Provide the [X, Y] coordinate of the cell's center where the given text is located.  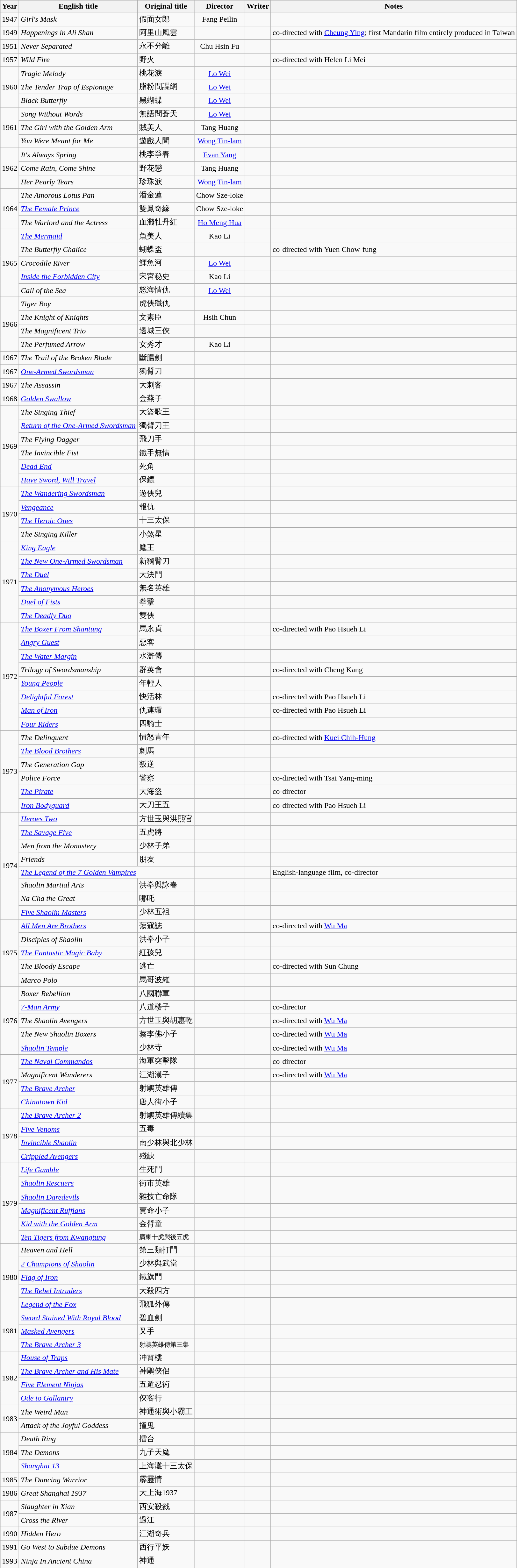
The Legend of the 7 Golden Vampires [107, 872]
方世玉與洪熙官 [166, 819]
The Girl with the Golden Arm [78, 127]
Slaughter in Xian [78, 1507]
叉手 [166, 1332]
射鵰英雄傳 [166, 1088]
第三類打鬥 [166, 1250]
紅孩兒 [166, 953]
Crippled Avengers [78, 1157]
Police Force [78, 778]
1982 [10, 1378]
阿里山風雲 [166, 32]
co-directed with Sun Chung [394, 967]
大殺四方 [166, 1291]
九子天魔 [166, 1453]
Year [10, 6]
江湖漢子 [166, 1075]
Writer [258, 6]
Boxer Rebellion [78, 994]
江湖奇兵 [166, 1534]
The Water Margin [78, 656]
Flag of Iron [78, 1278]
1964 [10, 209]
大刀王五 [166, 805]
少林與武當 [166, 1264]
Heaven and Hell [78, 1250]
Kid with the Golden Arm [78, 1224]
蝴蝶盃 [166, 250]
刺馬 [166, 751]
The Naval Commandos [78, 1062]
The Shaolin Avengers [78, 1021]
過江 [166, 1520]
1966 [10, 324]
Shaolin Daredevils [78, 1197]
大決鬥 [166, 575]
蔡李佛小子 [166, 1034]
仇連環 [166, 711]
八國聯軍 [166, 994]
獨臂刀王 [166, 426]
co-directed with Helen Li Mei [394, 60]
co-directed with Tsai Yang-ming [394, 778]
珍珠淚 [166, 182]
無語問蒼天 [166, 114]
The Knight of Knights [78, 317]
魚美人 [166, 236]
Friends [78, 860]
Angry Guest [78, 643]
街市英雄 [166, 1183]
Girl's Mask [78, 19]
少林五祖 [166, 912]
The Bloody Escape [78, 967]
1993 [10, 1561]
撞鬼 [166, 1425]
The Demons [78, 1453]
1949 [10, 32]
廣東十虎與後五虎 [166, 1237]
1951 [10, 46]
桃花淚 [166, 73]
The Magnificent Trio [78, 331]
文素臣 [166, 317]
Attack of the Joyful Goddess [78, 1425]
海軍突擊隊 [166, 1062]
The Anonymous Heroes [78, 588]
The Brave Archer 2 [78, 1116]
Trilogy of Swordsmanship [78, 670]
Evan Yang [219, 155]
The Savage Five [78, 832]
射鵰英雄傳續集 [166, 1116]
The Fantastic Magic Baby [78, 953]
射鵰英雄傳第三集 [166, 1344]
The Perfumed Arrow [78, 345]
方世玉與胡惠乾 [166, 1021]
Five Element Ninjas [78, 1385]
Young People [78, 683]
1991 [10, 1548]
神鵰俠侶 [166, 1371]
co-directed with Yuen Chow-fung [394, 250]
Director [219, 6]
報仇 [166, 507]
馬永貞 [166, 629]
俠客行 [166, 1399]
雙鳳奇緣 [166, 209]
1962 [10, 168]
The Assassin [78, 385]
Death Ring [78, 1439]
永不分離 [166, 46]
斷腸劍 [166, 358]
神通術與小霸王 [166, 1412]
The Warlord and the Actress [78, 222]
Invincible Shaolin [78, 1143]
Shaolin Martial Arts [78, 885]
1986 [10, 1493]
神通 [166, 1561]
Happenings in Ali Shan [78, 32]
洪拳小子 [166, 939]
The Blood Brothers [78, 751]
黑蝴蝶 [166, 101]
1970 [10, 514]
English title [78, 6]
Tragic Melody [78, 73]
死角 [166, 466]
The Rebel Intruders [78, 1291]
快活林 [166, 697]
惡客 [166, 643]
Vengeance [78, 507]
飛刀手 [166, 439]
血濺牡丹紅 [166, 222]
大盜歌王 [166, 412]
Five Venoms [78, 1129]
賣命小子 [166, 1211]
Shaolin Rescuers [78, 1183]
洪拳與詠春 [166, 885]
Notes [394, 6]
宋宮秘史 [166, 277]
遊戲人間 [166, 141]
1968 [10, 399]
拳擊 [166, 602]
Magnificent Ruffians [78, 1211]
群英會 [166, 670]
The Female Prince [78, 209]
One-Armed Swordsman [78, 371]
怒海情仇 [166, 290]
Tiger Boy [78, 304]
保鏢 [166, 480]
Disciples of Shaolin [78, 939]
Na Cha the Great [78, 899]
It's Always Spring [78, 155]
House of Traps [78, 1358]
The Generation Gap [78, 765]
Golden Swallow [78, 399]
The Singing Killer [78, 534]
The Weird Man [78, 1412]
co-directed with Cheng Kang [394, 670]
Original title [166, 6]
西行平妖 [166, 1548]
1990 [10, 1534]
雜技亡命隊 [166, 1197]
鱷魚河 [166, 263]
The Pirate [78, 792]
King Eagle [78, 548]
1947 [10, 19]
假面女郎 [166, 19]
Ninja In Ancient China [78, 1561]
English-language film, co-director [394, 872]
The New Shaolin Boxers [78, 1034]
Song Without Words [78, 114]
Hidden Hero [78, 1534]
新獨臂刀 [166, 561]
鐵手無情 [166, 453]
Sword Stained With Royal Blood [78, 1318]
Her Pearly Tears [78, 182]
金燕子 [166, 399]
1971 [10, 581]
The Singing Thief [78, 412]
野火 [166, 60]
1975 [10, 953]
五虎將 [166, 832]
The Tender Trap of Espionage [78, 87]
The New One-Armed Swordsman [78, 561]
Come Rain, Come Shine [78, 168]
Ode to Gallantry [78, 1399]
少林寺 [166, 1048]
Inside the Forbidden City [78, 277]
邊城三俠 [166, 331]
1961 [10, 128]
1981 [10, 1331]
Life Gamble [78, 1170]
Crocodile River [78, 263]
少林子弟 [166, 846]
The Butterfly Chalice [78, 250]
1980 [10, 1277]
Masked Avengers [78, 1332]
The Trail of the Broken Blade [78, 358]
1984 [10, 1452]
Dead End [78, 466]
警察 [166, 778]
鷹王 [166, 548]
1976 [10, 1021]
The Dancing Warrior [78, 1479]
The Delinquent [78, 738]
鐵旗門 [166, 1278]
霹靂情 [166, 1479]
The Wandering Swordsman [78, 494]
大上海1937 [166, 1493]
Heroes Two [78, 819]
馬哥波羅 [166, 980]
哪吒 [166, 899]
1983 [10, 1418]
擂台 [166, 1439]
1960 [10, 87]
Cross the River [78, 1520]
The Invincible Fist [78, 453]
1969 [10, 446]
1965 [10, 263]
The Boxer From Shantung [78, 629]
Shanghai 13 [78, 1466]
The Mermaid [78, 236]
Have Sword, Will Travel [78, 480]
The Brave Archer and His Mate [78, 1371]
潘金蓮 [166, 196]
生死鬥 [166, 1170]
飛狐外傳 [166, 1304]
虎俠殲仇 [166, 304]
Man of Iron [78, 711]
The Brave Archer [78, 1088]
逃亡 [166, 967]
Call of the Sea [78, 290]
碧血劍 [166, 1318]
遊俠兒 [166, 494]
八道楼子 [166, 1007]
1979 [10, 1203]
You Were Meant for Me [78, 141]
Fang Peilin [219, 19]
大刺客 [166, 385]
獨臂刀 [166, 371]
Never Separated [78, 46]
Iron Bodyguard [78, 805]
The Brave Archer 3 [78, 1344]
co-directed with Cheung Ying; first Mandarin film entirely produced in Taiwan [394, 32]
The Deadly Duo [78, 616]
金臂童 [166, 1224]
1977 [10, 1082]
五遁忍術 [166, 1385]
五毒 [166, 1129]
1978 [10, 1136]
Marco Polo [78, 980]
Five Shaolin Masters [78, 912]
co-directed with Kuei Chih-Hung [394, 738]
女秀才 [166, 345]
無名英雄 [166, 588]
Shaolin Temple [78, 1048]
西安殺戮 [166, 1507]
唐人街小子 [166, 1102]
Great Shanghai 1937 [78, 1493]
1987 [10, 1513]
上海灘十三太保 [166, 1466]
Delightful Forest [78, 697]
Magnificent Wanderers [78, 1075]
All Men Are Brothers [78, 926]
Go West to Subdue Demons [78, 1548]
桃李爭春 [166, 155]
雙俠 [166, 616]
南少林與北少林 [166, 1143]
Ho Meng Hua [219, 222]
1974 [10, 866]
水滸傳 [166, 656]
Wild Fire [78, 60]
十三太保 [166, 521]
小煞星 [166, 534]
Men from the Monastery [78, 846]
脂粉間諜網 [166, 87]
7-Man Army [78, 1007]
The Amorous Lotus Pan [78, 196]
蕩寇誌 [166, 926]
2 Champions of Shaolin [78, 1264]
1973 [10, 771]
Return of the One-Armed Swordsman [78, 426]
Legend of the Fox [78, 1304]
Duel of Fists [78, 602]
四騎士 [166, 724]
朋友 [166, 860]
年輕人 [166, 683]
Ten Tigers from Kwangtung [78, 1237]
The Heroic Ones [78, 521]
1972 [10, 676]
賊美人 [166, 127]
1957 [10, 60]
Black Butterfly [78, 101]
The Flying Dagger [78, 439]
Chu Hsin Fu [219, 46]
野花戀 [166, 168]
The Duel [78, 575]
憤怒青年 [166, 738]
Hsih Chun [219, 317]
冲霄樓 [166, 1358]
大海盜 [166, 792]
1985 [10, 1479]
Four Riders [78, 724]
叛逆 [166, 765]
Chinatown Kid [78, 1102]
殘缺 [166, 1157]
